Output the (X, Y) coordinate of the center of the cell containing the given text.  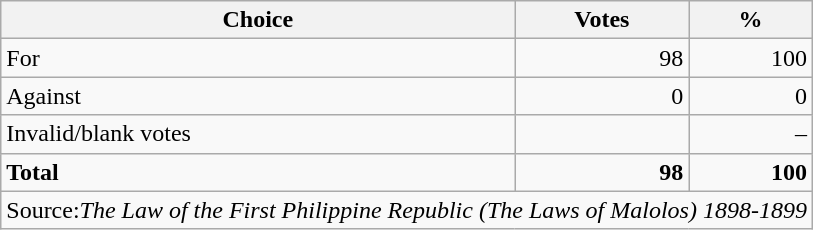
Total (258, 172)
– (751, 134)
% (751, 20)
Source:The Law of the First Philippine Republic (The Laws of Malolos) 1898-1899 (407, 210)
Invalid/blank votes (258, 134)
Votes (602, 20)
For (258, 58)
Against (258, 96)
Choice (258, 20)
